Return [x, y] of the center of cell containing provided text 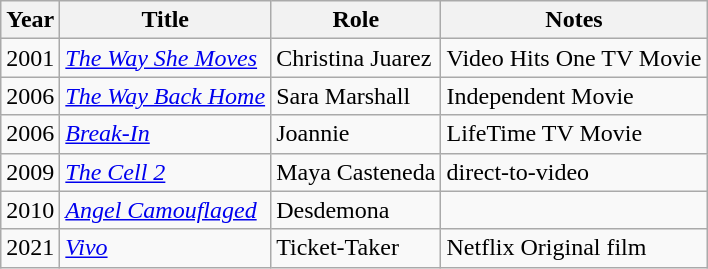
The Way She Moves [166, 58]
Christina Juarez [356, 58]
Video Hits One TV Movie [574, 58]
Notes [574, 20]
2010 [30, 210]
Year [30, 20]
Vivo [166, 248]
2001 [30, 58]
Independent Movie [574, 96]
direct-to-video [574, 172]
Role [356, 20]
Ticket-Taker [356, 248]
LifeTime TV Movie [574, 134]
Maya Casteneda [356, 172]
Title [166, 20]
Break-In [166, 134]
Angel Camouflaged [166, 210]
Netflix Original film [574, 248]
Desdemona [356, 210]
Sara Marshall [356, 96]
The Cell 2 [166, 172]
The Way Back Home [166, 96]
2009 [30, 172]
2021 [30, 248]
Joannie [356, 134]
